Detect which cell encompasses the target text, then output its [X, Y] center coordinate. 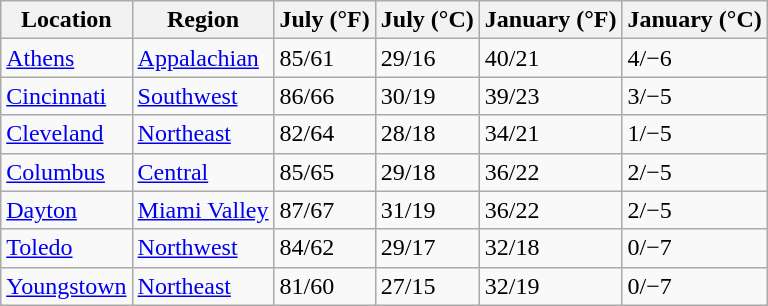
28/18 [427, 134]
40/21 [550, 58]
January (°C) [694, 20]
Appalachian [203, 58]
30/19 [427, 96]
29/18 [427, 172]
Athens [66, 58]
3/−5 [694, 96]
Youngstown [66, 286]
29/17 [427, 248]
29/16 [427, 58]
27/15 [427, 286]
Northwest [203, 248]
January (°F) [550, 20]
85/61 [324, 58]
85/65 [324, 172]
1/−5 [694, 134]
86/66 [324, 96]
31/19 [427, 210]
Dayton [66, 210]
Columbus [66, 172]
Location [66, 20]
34/21 [550, 134]
Miami Valley [203, 210]
32/19 [550, 286]
84/62 [324, 248]
July (°C) [427, 20]
32/18 [550, 248]
July (°F) [324, 20]
Cincinnati [66, 96]
Toledo [66, 248]
Central [203, 172]
Southwest [203, 96]
82/64 [324, 134]
81/60 [324, 286]
39/23 [550, 96]
87/67 [324, 210]
4/−6 [694, 58]
Cleveland [66, 134]
Region [203, 20]
